Detect which cell encompasses the target text, then output its [x, y] center coordinate. 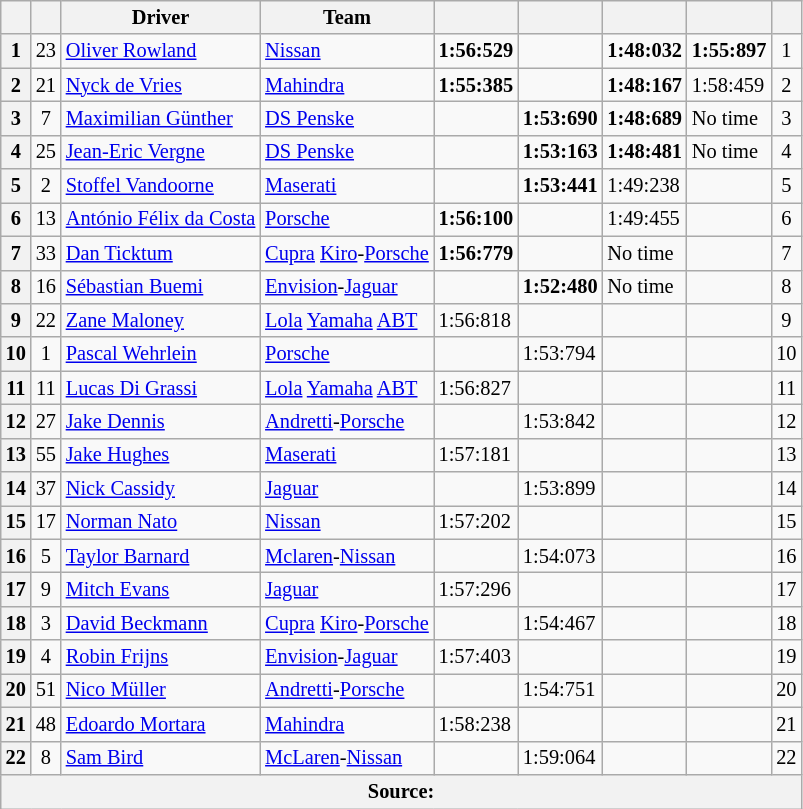
1:49:238 [644, 186]
1:54:467 [560, 623]
McLaren-Nissan [346, 758]
1:48:167 [644, 85]
33 [46, 253]
1:57:296 [476, 589]
Nico Müller [160, 690]
23 [46, 51]
Oliver Rowland [160, 51]
Jean-Eric Vergne [160, 152]
27 [46, 421]
1:59:064 [560, 758]
1:49:455 [644, 219]
David Beckmann [160, 623]
1:53:842 [560, 421]
55 [46, 455]
37 [46, 489]
Robin Frijns [160, 657]
1:56:529 [476, 51]
1:54:751 [560, 690]
1:53:690 [560, 118]
Stoffel Vandoorne [160, 186]
António Félix da Costa [160, 219]
48 [46, 724]
Maximilian Günther [160, 118]
25 [46, 152]
1:53:794 [560, 354]
1:48:689 [644, 118]
Source: [402, 791]
1:48:032 [644, 51]
1:52:480 [560, 287]
Lucas Di Grassi [160, 388]
1:57:181 [476, 455]
Mitch Evans [160, 589]
Sam Bird [160, 758]
1:48:481 [644, 152]
Jake Dennis [160, 421]
1:53:441 [560, 186]
Edoardo Mortara [160, 724]
1:57:403 [476, 657]
1:53:899 [560, 489]
Mclaren-Nissan [346, 556]
Zane Maloney [160, 320]
1:58:459 [729, 85]
1:56:818 [476, 320]
1:57:202 [476, 522]
Sébastian Buemi [160, 287]
Team [346, 17]
1:56:100 [476, 219]
1:58:238 [476, 724]
1:55:385 [476, 85]
Pascal Wehrlein [160, 354]
1:56:827 [476, 388]
Nick Cassidy [160, 489]
1:53:163 [560, 152]
1:56:779 [476, 253]
Driver [160, 17]
1:55:897 [729, 51]
51 [46, 690]
Jake Hughes [160, 455]
Nyck de Vries [160, 85]
Norman Nato [160, 522]
Dan Ticktum [160, 253]
Taylor Barnard [160, 556]
1:54:073 [560, 556]
